Capture the cell that displays the provided text and extract its [x, y] central coordinate. 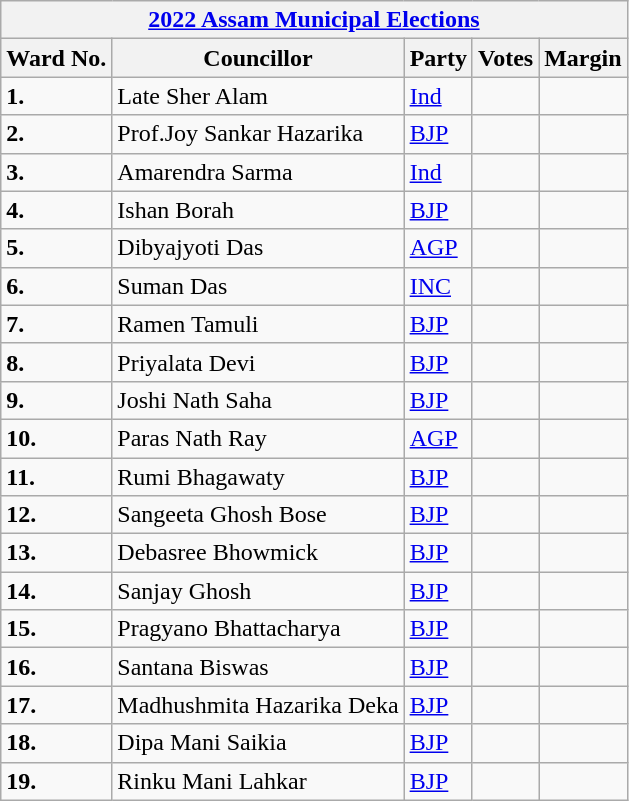
Paras Nath Ray [258, 438]
Santana Biswas [258, 667]
9. [56, 400]
Prof.Joy Sankar Hazarika [258, 134]
15. [56, 629]
Party [438, 58]
Suman Das [258, 286]
16. [56, 667]
Votes [505, 58]
8. [56, 362]
2022 Assam Municipal Elections [314, 20]
1. [56, 96]
INC [438, 286]
Debasree Bhowmick [258, 553]
7. [56, 324]
17. [56, 705]
4. [56, 210]
3. [56, 172]
10. [56, 438]
Priyalata Devi [258, 362]
Ishan Borah [258, 210]
Dibyajyoti Das [258, 248]
Rumi Bhagawaty [258, 477]
Dipa Mani Saikia [258, 743]
Pragyano Bhattacharya [258, 629]
Margin [583, 58]
Sangeeta Ghosh Bose [258, 515]
13. [56, 553]
2. [56, 134]
Amarendra Sarma [258, 172]
11. [56, 477]
14. [56, 591]
18. [56, 743]
Rinku Mani Lahkar [258, 781]
Ramen Tamuli [258, 324]
19. [56, 781]
Late Sher Alam [258, 96]
12. [56, 515]
6. [56, 286]
5. [56, 248]
Madhushmita Hazarika Deka [258, 705]
Sanjay Ghosh [258, 591]
Councillor [258, 58]
Joshi Nath Saha [258, 400]
Ward No. [56, 58]
